For the text-containing cell, return its midpoint in (x, y) coordinate format. 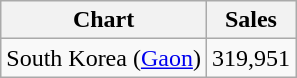
Chart (104, 20)
South Korea (Gaon) (104, 58)
319,951 (250, 58)
Sales (250, 20)
